For the text-containing cell, return its midpoint in [X, Y] coordinate format. 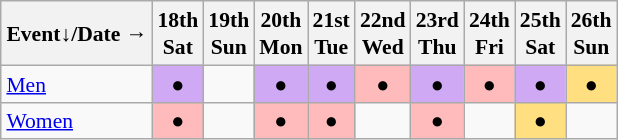
Men [76, 84]
22ndWed [383, 33]
26thSun [592, 33]
18thSat [178, 33]
Women [76, 120]
25thSat [540, 33]
23rdThu [438, 33]
19thSun [228, 33]
21stTue [332, 33]
Event↓/Date → [76, 33]
24thFri [490, 33]
20thMon [280, 33]
